For the text-containing cell, return its midpoint in [x, y] coordinate format. 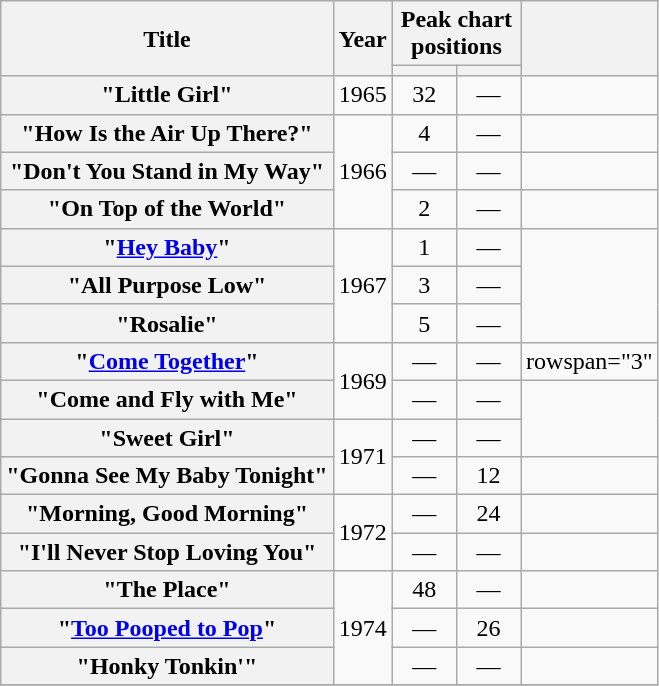
"Don't You Stand in My Way" [167, 171]
1971 [362, 456]
Title [167, 38]
5 [424, 323]
Peak chart positions [456, 34]
48 [424, 590]
1967 [362, 285]
"How Is the Air Up There?" [167, 133]
2 [424, 209]
1 [424, 247]
"I'll Never Stop Loving You" [167, 552]
"Come Together" [167, 361]
"Morning, Good Morning" [167, 514]
1965 [362, 95]
4 [424, 133]
"Little Girl" [167, 95]
"On Top of the World" [167, 209]
"Come and Fly with Me" [167, 399]
26 [488, 628]
"Sweet Girl" [167, 437]
1966 [362, 171]
"Honky Tonkin'" [167, 666]
"Hey Baby" [167, 247]
"All Purpose Low" [167, 285]
rowspan="3" [590, 361]
Year [362, 38]
"The Place" [167, 590]
1974 [362, 628]
"Too Pooped to Pop" [167, 628]
3 [424, 285]
12 [488, 476]
"Rosalie" [167, 323]
"Gonna See My Baby Tonight" [167, 476]
1969 [362, 380]
24 [488, 514]
32 [424, 95]
1972 [362, 533]
